Detect which cell encompasses the target text, then output its (X, Y) center coordinate. 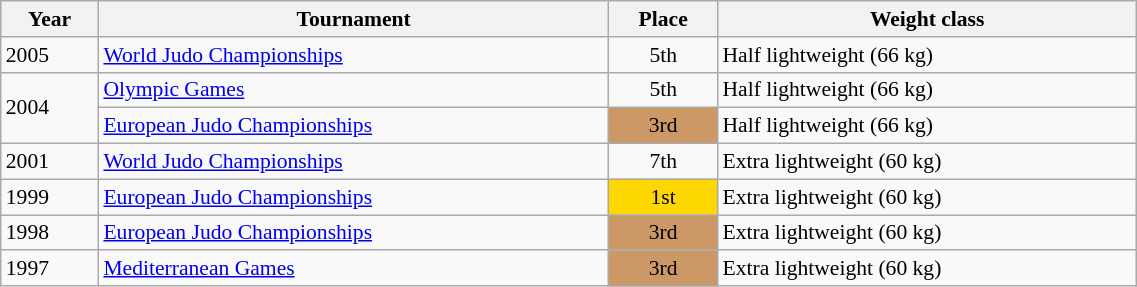
Place (664, 19)
Weight class (926, 19)
2004 (50, 108)
1999 (50, 197)
Tournament (354, 19)
2005 (50, 55)
1997 (50, 269)
1st (664, 197)
1998 (50, 233)
Year (50, 19)
Olympic Games (354, 90)
Mediterranean Games (354, 269)
2001 (50, 162)
7th (664, 162)
